Identify which cell holds the provided text, then report its (X, Y) central coordinate. 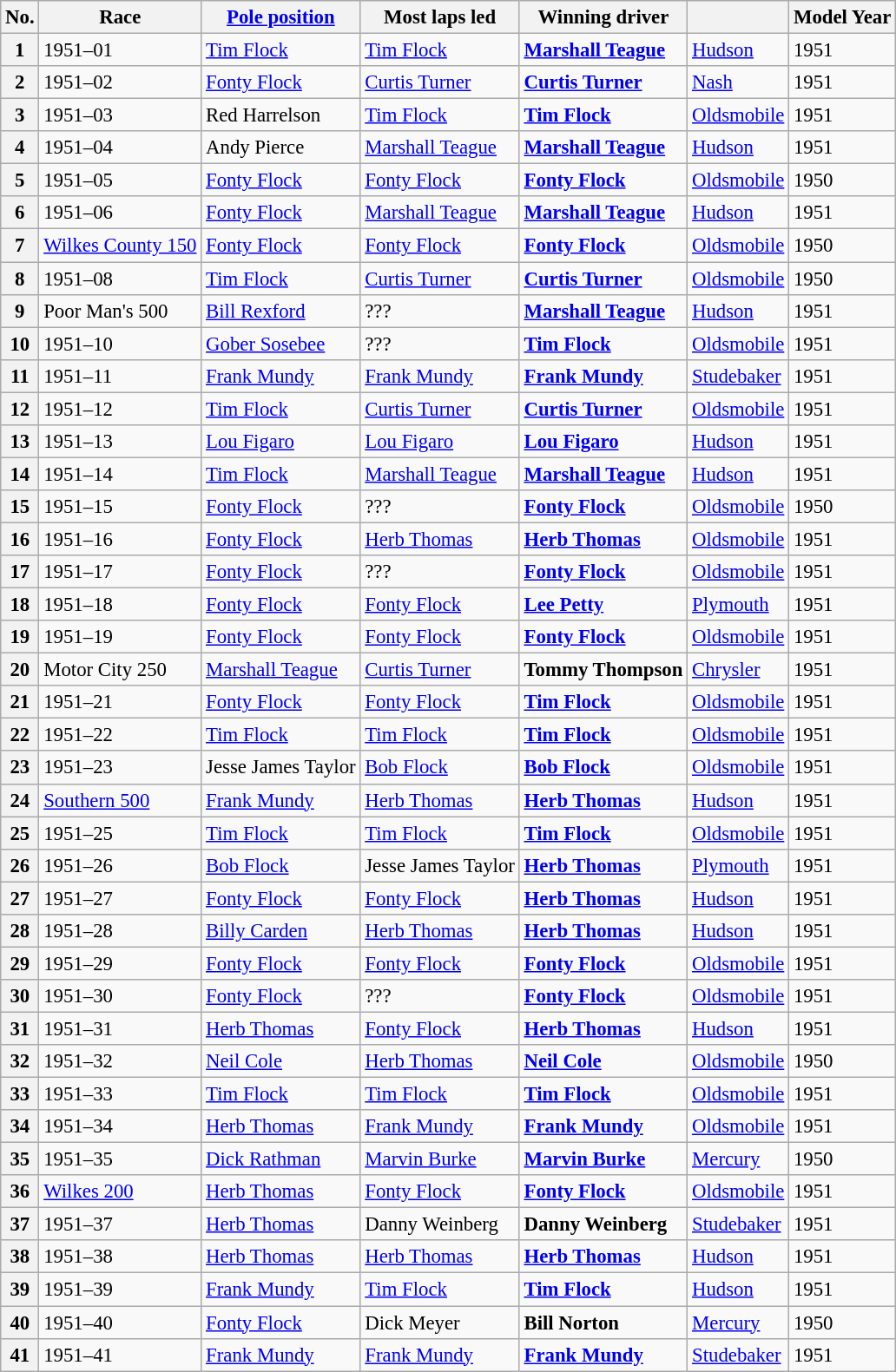
9 (20, 311)
1951–37 (120, 1224)
21 (20, 702)
Bill Rexford (281, 311)
34 (20, 1126)
1951–25 (120, 833)
28 (20, 931)
Most laps led (439, 17)
1951–33 (120, 1094)
Wilkes County 150 (120, 246)
35 (20, 1159)
19 (20, 637)
Nash (738, 82)
7 (20, 246)
11 (20, 376)
1951–16 (120, 539)
1951–11 (120, 376)
Chrysler (738, 670)
No. (20, 17)
1951–04 (120, 148)
1951–03 (120, 115)
1951–19 (120, 637)
1951–02 (120, 82)
22 (20, 735)
1951–39 (120, 1290)
1951–15 (120, 507)
17 (20, 572)
12 (20, 409)
Motor City 250 (120, 670)
Andy Pierce (281, 148)
Race (120, 17)
30 (20, 996)
Pole position (281, 17)
33 (20, 1094)
1951–35 (120, 1159)
14 (20, 474)
4 (20, 148)
Bill Norton (603, 1323)
1951–01 (120, 50)
16 (20, 539)
Gober Sosebee (281, 344)
26 (20, 865)
1951–38 (120, 1257)
1951–41 (120, 1355)
1951–28 (120, 931)
Dick Rathman (281, 1159)
Model Year (842, 17)
1951–13 (120, 442)
Billy Carden (281, 931)
25 (20, 833)
41 (20, 1355)
1951–12 (120, 409)
3 (20, 115)
38 (20, 1257)
Winning driver (603, 17)
1951–30 (120, 996)
37 (20, 1224)
1951–26 (120, 865)
10 (20, 344)
1951–05 (120, 181)
1951–32 (120, 1061)
36 (20, 1191)
1951–06 (120, 213)
8 (20, 279)
1951–14 (120, 474)
27 (20, 898)
5 (20, 181)
1951–40 (120, 1323)
Dick Meyer (439, 1323)
1951–17 (120, 572)
Southern 500 (120, 800)
1951–10 (120, 344)
1951–29 (120, 963)
13 (20, 442)
Poor Man's 500 (120, 311)
Wilkes 200 (120, 1191)
1951–08 (120, 279)
1951–34 (120, 1126)
Red Harrelson (281, 115)
40 (20, 1323)
1951–31 (120, 1028)
2 (20, 82)
1951–27 (120, 898)
24 (20, 800)
1951–21 (120, 702)
1951–22 (120, 735)
6 (20, 213)
1 (20, 50)
1951–23 (120, 768)
15 (20, 507)
31 (20, 1028)
39 (20, 1290)
20 (20, 670)
29 (20, 963)
Tommy Thompson (603, 670)
32 (20, 1061)
Lee Petty (603, 605)
23 (20, 768)
1951–18 (120, 605)
18 (20, 605)
